From the cell containing the given text, extract its center point as (x, y) coordinate. 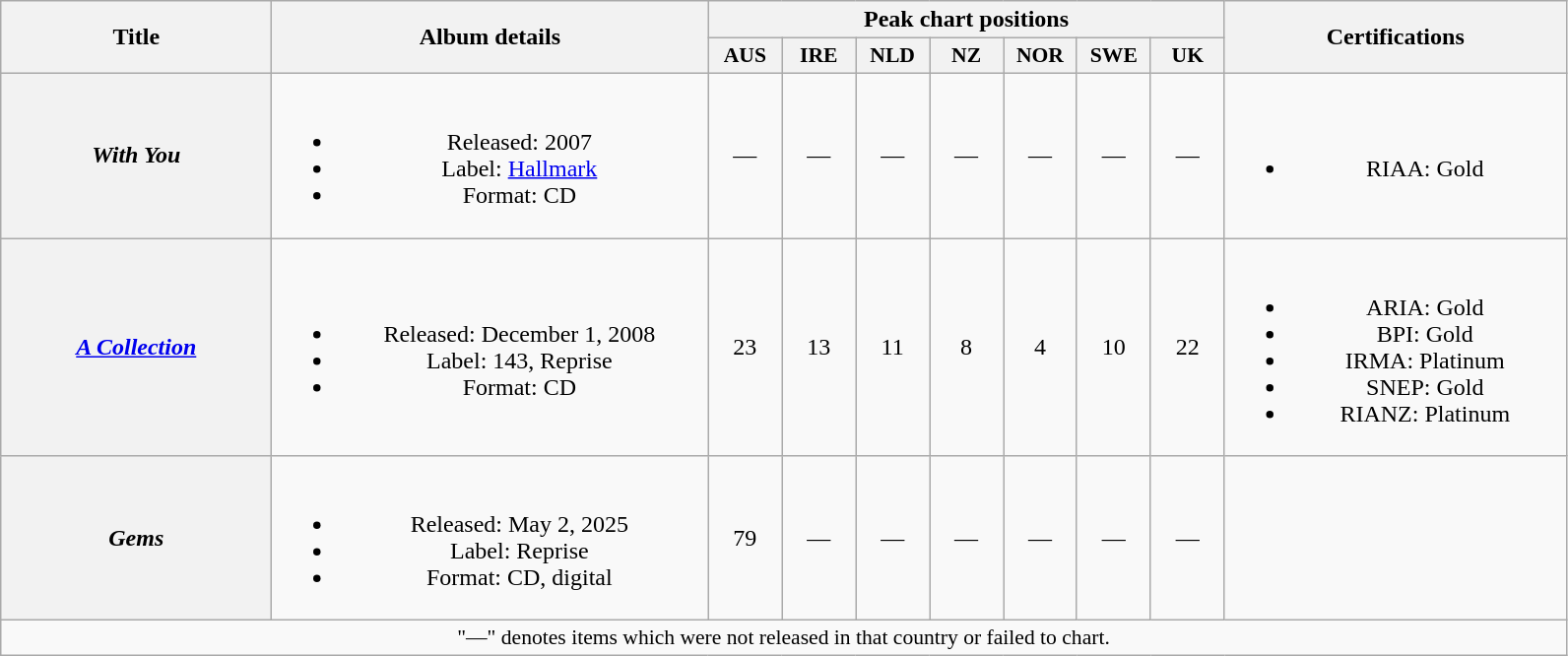
11 (892, 347)
10 (1113, 347)
NLD (892, 56)
IRE (819, 56)
Title (136, 37)
22 (1188, 347)
"—" denotes items which were not released in that country or failed to chart. (784, 638)
SWE (1113, 56)
AUS (745, 56)
Released: 2007Label: HallmarkFormat: CD (490, 156)
NZ (967, 56)
Released: December 1, 2008Label: 143, RepriseFormat: CD (490, 347)
UK (1188, 56)
Certifications (1395, 37)
Album details (490, 37)
ARIA: GoldBPI: GoldIRMA: PlatinumSNEP: GoldRIANZ: Platinum (1395, 347)
13 (819, 347)
With You (136, 156)
8 (967, 347)
NOR (1040, 56)
Released: May 2, 2025Label: RepriseFormat: CD, digital (490, 538)
4 (1040, 347)
RIAA: Gold (1395, 156)
A Collection (136, 347)
79 (745, 538)
Peak chart positions (966, 20)
23 (745, 347)
Gems (136, 538)
